Return [X, Y] of the center of cell containing provided text 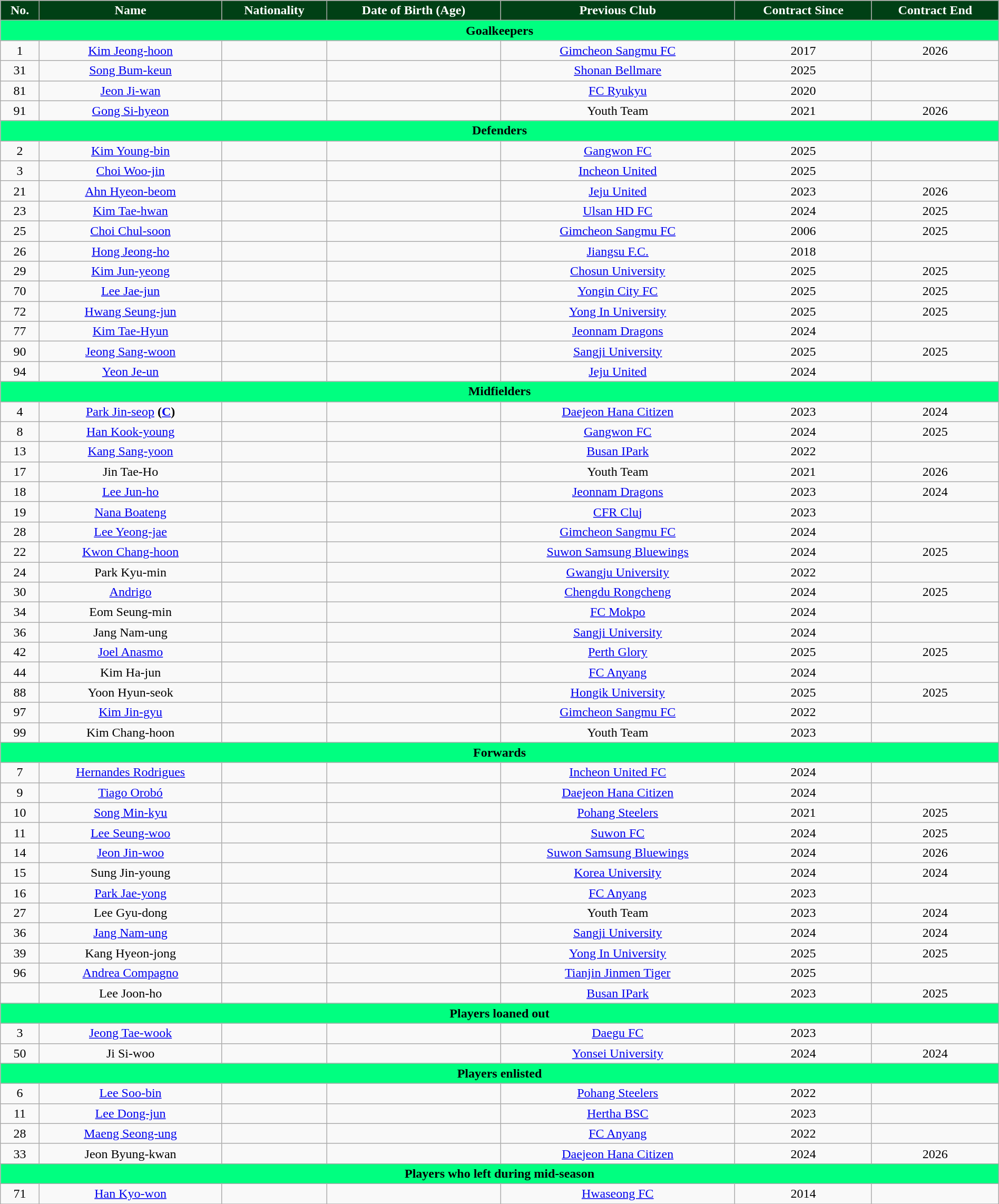
Joel Anasmo [130, 652]
Yoon Hyun-seok [130, 692]
Lee Gyu-dong [130, 913]
2006 [804, 231]
Shonan Bellmare [618, 71]
Hwaseong FC [618, 1193]
Gong Si-hyeon [130, 111]
13 [20, 452]
Jiangsu F.C. [618, 251]
Kang Sang-yoon [130, 452]
31 [20, 71]
Kim Jun-yeong [130, 271]
Kim Jin-gyu [130, 712]
FC Mokpo [618, 612]
22 [20, 552]
Jeon Ji-wan [130, 91]
26 [20, 251]
Andrigo [130, 592]
15 [20, 873]
Maeng Seong-ung [130, 1133]
Tianjin Jinmen Tiger [618, 973]
88 [20, 692]
Kim Jeong-hoon [130, 51]
19 [20, 512]
8 [20, 432]
Players enlisted [500, 1073]
Yongin City FC [618, 291]
29 [20, 271]
Kwon Chang-hoon [130, 552]
Yonsei University [618, 1053]
Defenders [500, 131]
Yeon Je-un [130, 371]
Players loaned out [500, 1013]
Choi Woo-jin [130, 171]
Suwon FC [618, 833]
Date of Birth (Age) [414, 11]
Contract Since [804, 11]
Hertha BSC [618, 1113]
Park Jae-yong [130, 893]
25 [20, 231]
FC Ryukyu [618, 91]
Ahn Hyeon-beom [130, 191]
Eom Seung-min [130, 612]
CFR Cluj [618, 512]
Kim Tae-hwan [130, 211]
Jin Tae-Ho [130, 472]
Song Min-kyu [130, 813]
81 [20, 91]
Lee Jun-ho [130, 492]
94 [20, 371]
Name [130, 11]
30 [20, 592]
Daegu FC [618, 1033]
34 [20, 612]
Lee Joon-ho [130, 993]
Jeon Jin-woo [130, 853]
21 [20, 191]
2018 [804, 251]
1 [20, 51]
27 [20, 913]
Chosun University [618, 271]
77 [20, 331]
Kim Chang-hoon [130, 732]
71 [20, 1193]
24 [20, 572]
18 [20, 492]
23 [20, 211]
Hwang Seung-jun [130, 311]
Sung Jin-young [130, 873]
Incheon United FC [618, 772]
4 [20, 412]
Andrea Compagno [130, 973]
16 [20, 893]
Forwards [500, 752]
Ji Si-woo [130, 1053]
Kim Young-bin [130, 151]
Hernandes Rodrigues [130, 772]
Choi Chul-soon [130, 231]
Lee Soo-bin [130, 1093]
91 [20, 111]
Hongik University [618, 692]
33 [20, 1153]
Jeong Tae-wook [130, 1033]
Kang Hyeon-jong [130, 953]
Song Bum-keun [130, 71]
97 [20, 712]
39 [20, 953]
Jeon Byung-kwan [130, 1153]
Nana Boateng [130, 512]
2017 [804, 51]
Nationality [275, 11]
Perth Glory [618, 652]
7 [20, 772]
Chengdu Rongcheng [618, 592]
Kim Tae-Hyun [130, 331]
Lee Seung-woo [130, 833]
10 [20, 813]
Lee Yeong-jae [130, 532]
Gwangju University [618, 572]
Korea University [618, 873]
44 [20, 672]
Jeong Sang-woon [130, 351]
Kim Ha-jun [130, 672]
Goalkeepers [500, 31]
14 [20, 853]
Players who left during mid-season [500, 1173]
Hong Jeong-ho [130, 251]
72 [20, 311]
Midfielders [500, 391]
Contract End [935, 11]
42 [20, 652]
Incheon United [618, 171]
Park Kyu-min [130, 572]
6 [20, 1093]
Tiago Orobó [130, 792]
70 [20, 291]
17 [20, 472]
2014 [804, 1193]
Park Jin-seop (C) [130, 412]
Han Kook-young [130, 432]
96 [20, 973]
Lee Dong-jun [130, 1113]
90 [20, 351]
2 [20, 151]
2020 [804, 91]
Lee Jae-jun [130, 291]
Han Kyo-won [130, 1193]
9 [20, 792]
Ulsan HD FC [618, 211]
50 [20, 1053]
Previous Club [618, 11]
99 [20, 732]
No. [20, 11]
